Extract the (X, Y) coordinate from the center of the cell holding the provided text.  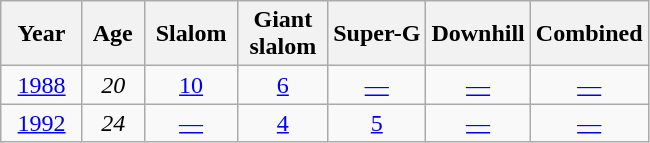
Giant slalom (283, 34)
10 (191, 85)
Super-G (377, 34)
Combined (589, 34)
20 (113, 85)
1988 (42, 85)
Downhill (478, 34)
1992 (42, 123)
Year (42, 34)
24 (113, 123)
Age (113, 34)
Slalom (191, 34)
5 (377, 123)
6 (283, 85)
4 (283, 123)
